Locate the cell with the specified text and output its [X, Y] center coordinate. 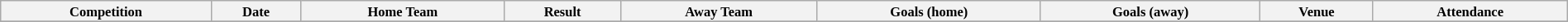
Competition [106, 11]
Result [562, 11]
Goals (away) [1150, 11]
Date [256, 11]
Attendance [1470, 11]
Venue [1317, 11]
Away Team [719, 11]
Goals (home) [929, 11]
Home Team [403, 11]
